Identify which cell holds the provided text, then report its (x, y) central coordinate. 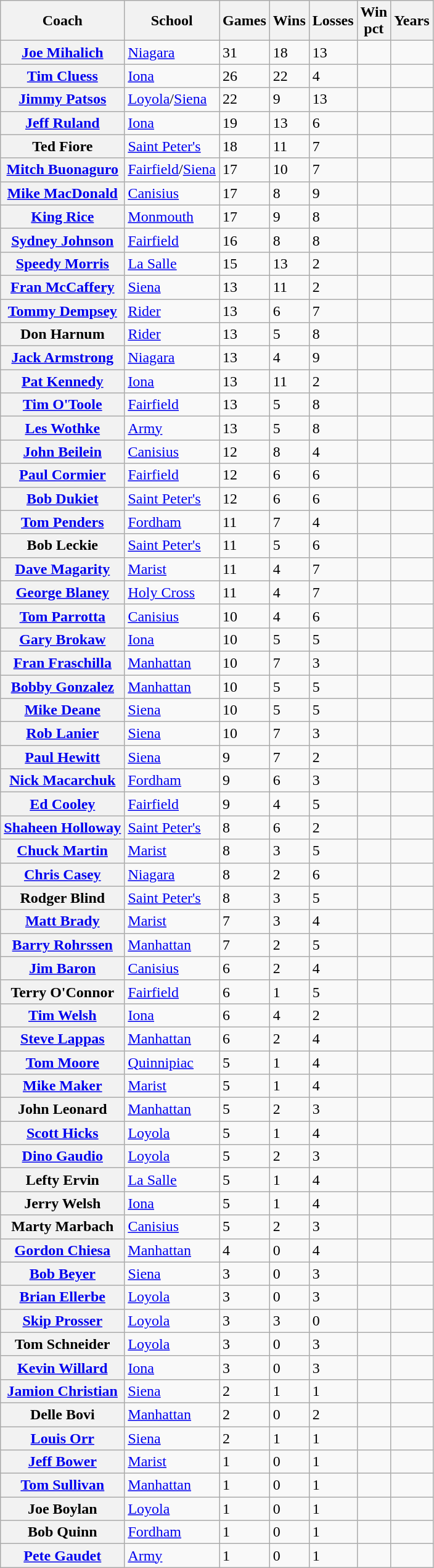
Mike Deane (63, 710)
John Beilein (63, 452)
Tom Parrotta (63, 616)
Wins (289, 21)
Skip Prosser (63, 1321)
19 (245, 123)
Joe Boylan (63, 1509)
Terry O'Connor (63, 992)
Fran McCaffery (63, 287)
Tim Cluess (63, 76)
Matt Brady (63, 921)
Games (245, 21)
Chuck Martin (63, 851)
Jeff Ruland (63, 123)
Jerry Welsh (63, 1203)
Chris Casey (63, 874)
Jeff Bower (63, 1462)
Tim O'Toole (63, 405)
Bob Leckie (63, 545)
George Blaney (63, 592)
15 (245, 263)
Rodger Blind (63, 898)
Quinnipiac (172, 1062)
Paul Cormier (63, 475)
Rob Lanier (63, 734)
Tom Penders (63, 522)
School (172, 21)
Mike Maker (63, 1086)
Lefty Ervin (63, 1180)
Bob Dukiet (63, 499)
Loyola/Siena (172, 99)
Delle Bovi (63, 1414)
Shaheen Holloway (63, 828)
Holy Cross (172, 592)
Coach (63, 21)
Monmouth (172, 217)
Ed Cooley (63, 804)
Kevin Willard (63, 1367)
Brian Ellerbe (63, 1297)
Dino Gaudio (63, 1156)
Winpct (374, 21)
King Rice (63, 217)
Jim Baron (63, 968)
Tom Schneider (63, 1344)
26 (245, 76)
Sydney Johnson (63, 240)
Mike MacDonald (63, 193)
Pete Gaudet (63, 1556)
Tom Sullivan (63, 1485)
Barry Rohrssen (63, 945)
Jack Armstrong (63, 358)
Pat Kennedy (63, 381)
Nick Macarchuk (63, 781)
Steve Lappas (63, 1039)
Bob Beyer (63, 1274)
Dave Magarity (63, 569)
Tommy Dempsey (63, 310)
Speedy Morris (63, 263)
Fairfield/Siena (172, 170)
16 (245, 240)
Les Wothke (63, 428)
Bob Quinn (63, 1532)
Louis Orr (63, 1438)
Jamion Christian (63, 1391)
Marty Marbach (63, 1227)
Bobby Gonzalez (63, 687)
John Leonard (63, 1110)
Gordon Chiesa (63, 1250)
Mitch Buonaguro (63, 170)
Paul Hewitt (63, 757)
31 (245, 52)
Tom Moore (63, 1062)
Don Harnum (63, 334)
Losses (333, 21)
Years (412, 21)
Joe Mihalich (63, 52)
Jimmy Patsos (63, 99)
Ted Fiore (63, 146)
Fran Fraschilla (63, 663)
Scott Hicks (63, 1133)
Gary Brokaw (63, 639)
Tim Welsh (63, 1015)
